Provide the (x, y) coordinate of the cell's center where the given text is located.  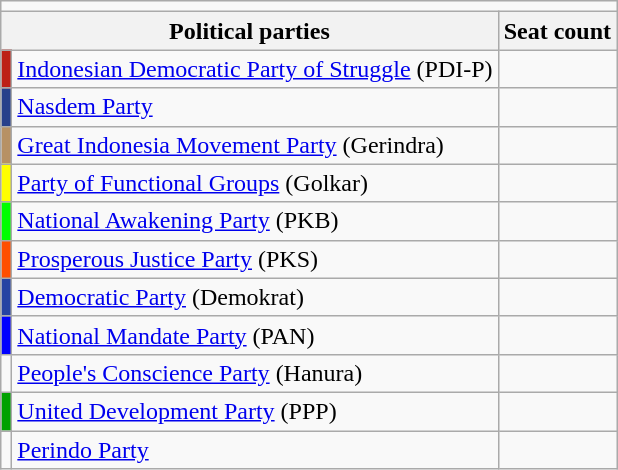
Prosperous Justice Party (PKS) (255, 259)
National Awakening Party (PKB) (255, 221)
Perindo Party (255, 449)
Seat count (557, 31)
Great Indonesia Movement Party (Gerindra) (255, 145)
United Development Party (PPP) (255, 411)
Party of Functional Groups (Golkar) (255, 183)
National Mandate Party (PAN) (255, 335)
Indonesian Democratic Party of Struggle (PDI-P) (255, 69)
Nasdem Party (255, 107)
People's Conscience Party (Hanura) (255, 373)
Democratic Party (Demokrat) (255, 297)
Political parties (250, 31)
